Provide the (X, Y) coordinate of the cell's center where the given text is located.  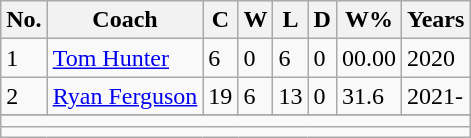
D (322, 20)
Years (435, 20)
2 (24, 96)
Ryan Ferguson (125, 96)
C (220, 20)
No. (24, 20)
19 (220, 96)
00.00 (368, 58)
31.6 (368, 96)
W% (368, 20)
13 (290, 96)
Coach (125, 20)
Tom Hunter (125, 58)
2020 (435, 58)
1 (24, 58)
2021- (435, 96)
W (256, 20)
L (290, 20)
